Identify which cell holds the provided text, then report its [x, y] central coordinate. 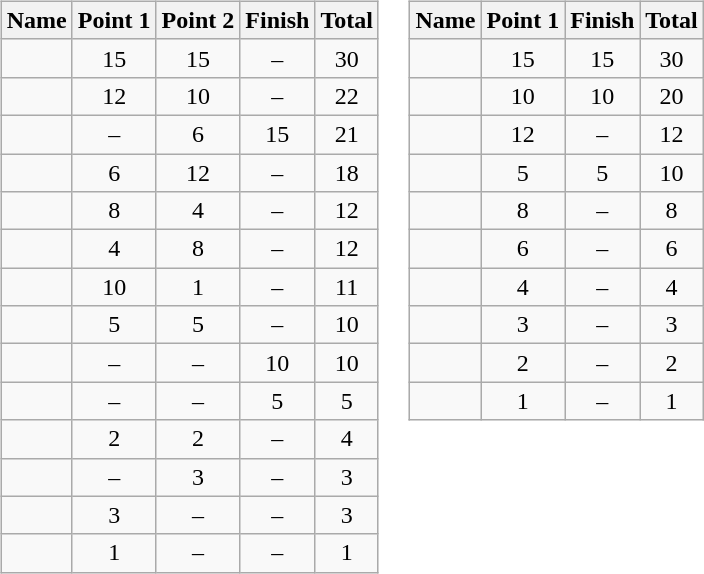
22 [347, 96]
21 [347, 134]
Point 2 [198, 20]
20 [672, 96]
11 [347, 287]
18 [347, 173]
